For the text-containing cell, return its midpoint in (x, y) coordinate format. 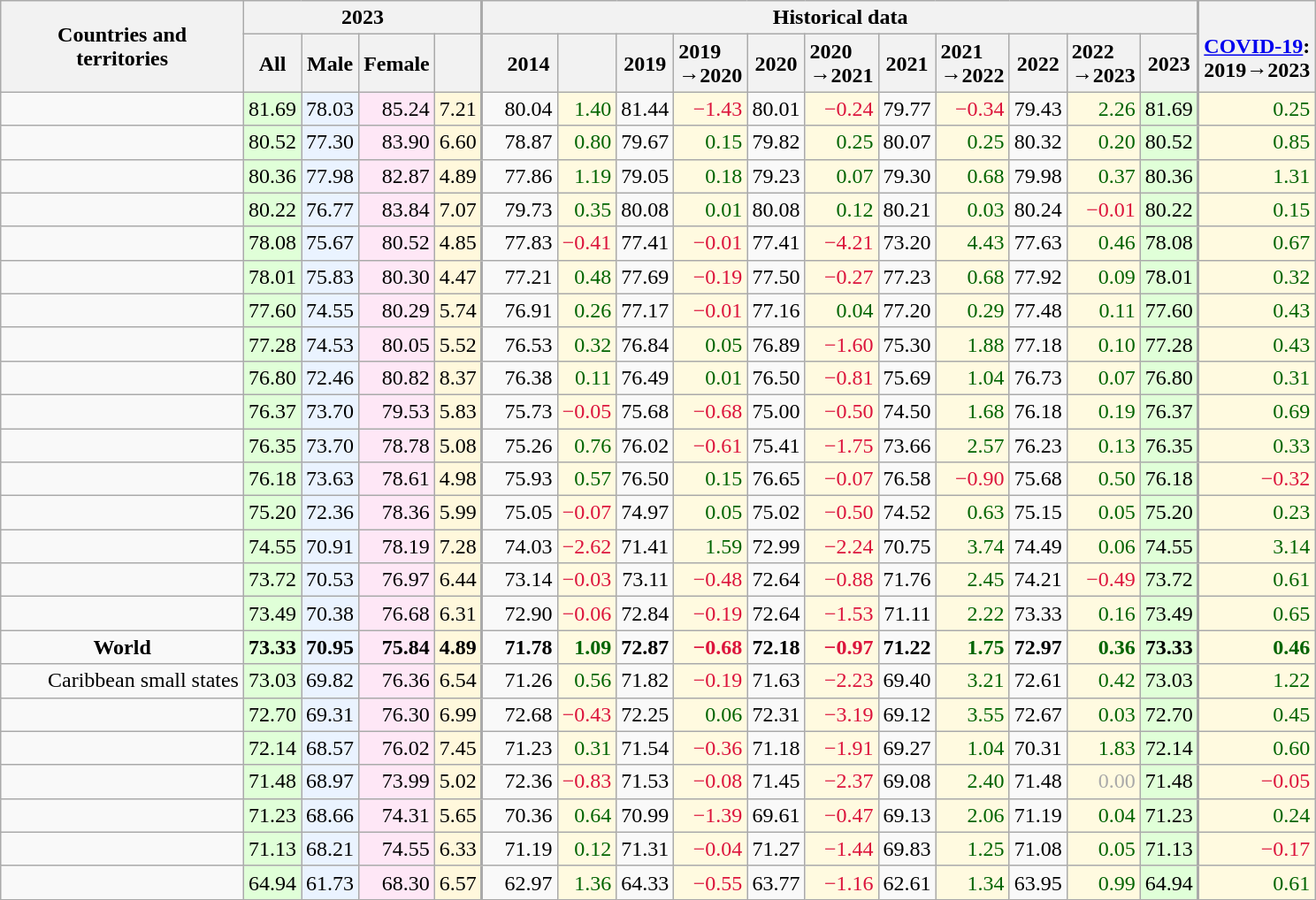
0.00 (1104, 782)
85.24 (397, 109)
−0.32 (1257, 479)
63.77 (777, 882)
69.13 (907, 815)
83.84 (397, 210)
6.31 (458, 614)
−0.49 (1104, 580)
70.53 (331, 580)
80.07 (907, 142)
−0.06 (587, 614)
World (122, 647)
−0.88 (842, 580)
All (272, 64)
6.54 (458, 681)
2022 (1038, 64)
76.97 (397, 580)
1.68 (973, 411)
79.67 (646, 142)
3.55 (973, 714)
−1.53 (842, 614)
75.73 (520, 411)
77.86 (520, 176)
−2.24 (842, 546)
71.26 (520, 681)
80.82 (397, 378)
61.73 (331, 882)
−0.17 (1257, 849)
1.09 (587, 647)
74.03 (520, 546)
0.13 (1104, 445)
69.82 (331, 681)
72.18 (777, 647)
75.41 (777, 445)
0.67 (1257, 243)
0.57 (587, 479)
1.25 (973, 849)
−0.04 (711, 849)
1.75 (973, 647)
80.21 (907, 210)
−0.97 (842, 647)
0.50 (1104, 479)
0.36 (1104, 647)
76.49 (646, 378)
Countries andterritories (122, 46)
77.23 (907, 277)
5.02 (458, 782)
78.36 (397, 513)
0.37 (1104, 176)
5.74 (458, 310)
80.05 (397, 344)
0.16 (1104, 614)
78.61 (397, 479)
5.52 (458, 344)
0.64 (587, 815)
71.18 (777, 748)
5.99 (458, 513)
−1.75 (842, 445)
−4.21 (842, 243)
72.68 (520, 714)
73.63 (331, 479)
75.84 (397, 647)
71.78 (520, 647)
78.03 (331, 109)
−0.83 (587, 782)
3.14 (1257, 546)
6.33 (458, 849)
75.69 (907, 378)
−3.19 (842, 714)
−2.23 (842, 681)
−0.08 (711, 782)
0.85 (1257, 142)
0.80 (587, 142)
70.31 (1038, 748)
1.40 (587, 109)
5.08 (458, 445)
75.67 (331, 243)
2.26 (1104, 109)
0.20 (1104, 142)
2020 (777, 64)
76.84 (646, 344)
77.20 (907, 310)
70.95 (331, 647)
69.12 (907, 714)
63.95 (1038, 882)
75.26 (520, 445)
0.56 (587, 681)
73.66 (907, 445)
73.20 (907, 243)
69.83 (907, 849)
71.45 (777, 782)
74.49 (1038, 546)
77.69 (646, 277)
4.43 (973, 243)
71.22 (907, 647)
77.48 (1038, 310)
1.19 (587, 176)
77.16 (777, 310)
69.61 (777, 815)
79.73 (520, 210)
−0.48 (711, 580)
76.30 (397, 714)
−0.34 (973, 109)
72.90 (520, 614)
−0.81 (842, 378)
77.50 (777, 277)
80.30 (397, 277)
75.83 (331, 277)
7.21 (458, 109)
2020→2021 (842, 64)
2.22 (973, 614)
76.23 (1038, 445)
0.18 (711, 176)
70.91 (331, 546)
72.61 (1038, 681)
76.53 (520, 344)
6.44 (458, 580)
75.93 (520, 479)
79.23 (777, 176)
74.50 (907, 411)
Caribbean small states (122, 681)
4.85 (458, 243)
−2.62 (587, 546)
76.91 (520, 310)
−1.60 (842, 344)
1.59 (711, 546)
77.18 (1038, 344)
−0.55 (711, 882)
0.23 (1257, 513)
78.19 (397, 546)
0.60 (1257, 748)
7.45 (458, 748)
2021 (907, 64)
79.53 (397, 411)
69.40 (907, 681)
−0.61 (711, 445)
79.30 (907, 176)
75.02 (777, 513)
−0.41 (587, 243)
−1.39 (711, 815)
71.41 (646, 546)
2019 (646, 64)
Historical data (840, 18)
6.99 (458, 714)
79.82 (777, 142)
Female (397, 64)
82.87 (397, 176)
75.15 (1038, 513)
78.87 (520, 142)
71.53 (646, 782)
0.09 (1104, 277)
0.69 (1257, 411)
76.36 (397, 681)
2.40 (973, 782)
71.11 (907, 614)
0.42 (1104, 681)
77.21 (520, 277)
68.97 (331, 782)
3.74 (973, 546)
77.30 (331, 142)
2014 (520, 64)
73.14 (520, 580)
−0.90 (973, 479)
0.10 (1104, 344)
70.36 (520, 815)
72.97 (1038, 647)
−0.03 (587, 580)
72.67 (1038, 714)
74.21 (1038, 580)
70.75 (907, 546)
2019→2020 (711, 64)
−1.43 (711, 109)
5.65 (458, 815)
77.83 (520, 243)
68.66 (331, 815)
−2.37 (842, 782)
0.99 (1104, 882)
80.32 (1038, 142)
0.45 (1257, 714)
75.30 (907, 344)
77.92 (1038, 277)
79.98 (1038, 176)
80.01 (777, 109)
71.54 (646, 748)
3.21 (973, 681)
74.97 (646, 513)
4.47 (458, 277)
0.24 (1257, 815)
72.25 (646, 714)
81.44 (646, 109)
73.11 (646, 580)
8.37 (458, 378)
74.53 (331, 344)
−1.16 (842, 882)
75.05 (520, 513)
1.31 (1257, 176)
6.60 (458, 142)
76.89 (777, 344)
75.00 (777, 411)
5.83 (458, 411)
−1.44 (842, 849)
0.48 (587, 277)
Male (331, 64)
2022→2023 (1104, 64)
62.61 (907, 882)
70.99 (646, 815)
0.33 (1257, 445)
74.52 (907, 513)
7.28 (458, 546)
68.57 (331, 748)
71.27 (777, 849)
0.76 (587, 445)
−0.47 (842, 815)
2.06 (973, 815)
2021→2022 (973, 64)
77.63 (1038, 243)
83.90 (397, 142)
1.22 (1257, 681)
71.76 (907, 580)
80.24 (1038, 210)
1.88 (973, 344)
64.33 (646, 882)
−0.24 (842, 109)
4.98 (458, 479)
69.08 (907, 782)
68.30 (397, 882)
69.27 (907, 748)
−0.43 (587, 714)
1.36 (587, 882)
0.35 (587, 210)
69.31 (331, 714)
78.78 (397, 445)
71.31 (646, 849)
1.34 (973, 882)
2.45 (973, 580)
80.29 (397, 310)
72.84 (646, 614)
0.29 (973, 310)
72.31 (777, 714)
76.58 (907, 479)
77.98 (331, 176)
76.73 (1038, 378)
72.46 (331, 378)
70.38 (331, 614)
62.97 (520, 882)
2.57 (973, 445)
−1.91 (842, 748)
0.63 (973, 513)
1.83 (1104, 748)
76.77 (331, 210)
79.43 (1038, 109)
79.05 (646, 176)
71.82 (646, 681)
0.19 (1104, 411)
COVID-19:2019→2023 (1257, 46)
73.99 (397, 782)
7.07 (458, 210)
0.65 (1257, 614)
72.87 (646, 647)
79.77 (907, 109)
68.21 (331, 849)
72.99 (777, 546)
71.08 (1038, 849)
74.31 (397, 815)
77.17 (646, 310)
−0.27 (842, 277)
76.68 (397, 614)
76.65 (777, 479)
6.57 (458, 882)
71.63 (777, 681)
76.38 (520, 378)
−0.36 (711, 748)
0.26 (587, 310)
80.04 (520, 109)
